Scan for the cell matching the given text and deliver its (x, y) coordinate at center. 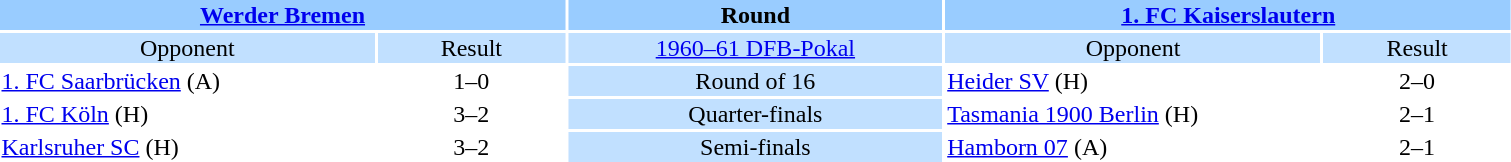
Hamborn 07 (A) (1134, 147)
Werder Bremen (282, 15)
1960–61 DFB-Pokal (756, 48)
Tasmania 1900 Berlin (H) (1134, 114)
Round (756, 15)
1. FC Kaiserslautern (1228, 15)
Round of 16 (756, 81)
2–0 (1416, 81)
Semi-finals (756, 147)
1. FC Saarbrücken (A) (188, 81)
Heider SV (H) (1134, 81)
1–0 (472, 81)
Karlsruher SC (H) (188, 147)
Quarter-finals (756, 114)
1. FC Köln (H) (188, 114)
